Detect which cell encompasses the target text, then output its [X, Y] center coordinate. 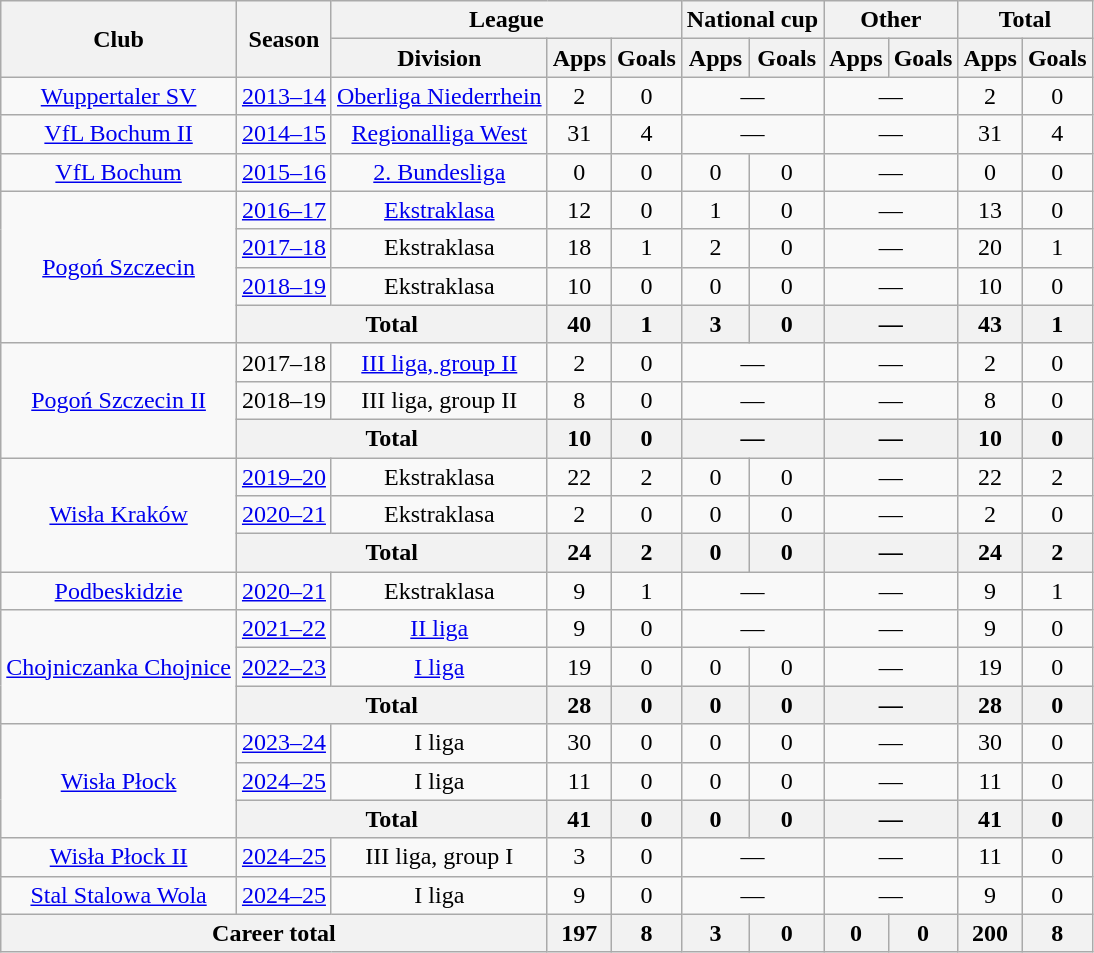
200 [990, 933]
Division [439, 58]
Wisła Płock II [119, 857]
40 [579, 324]
Pogoń Szczecin II [119, 400]
Career total [274, 933]
Other [891, 20]
2019–20 [284, 477]
2023–24 [284, 743]
18 [579, 248]
2013–14 [284, 96]
12 [579, 210]
Pogoń Szczecin [119, 267]
Oberliga Niederrhein [439, 96]
2016–17 [284, 210]
2015–16 [284, 172]
VfL Bochum [119, 172]
Regionalliga West [439, 134]
Wisła Kraków [119, 515]
13 [990, 210]
Podbeskidzie [119, 591]
20 [990, 248]
2022–23 [284, 667]
III liga, group I [439, 857]
Wuppertaler SV [119, 96]
197 [579, 933]
43 [990, 324]
2. Bundesliga [439, 172]
National cup [752, 20]
Season [284, 39]
2021–22 [284, 629]
VfL Bochum II [119, 134]
League [506, 20]
Chojniczanka Chojnice [119, 667]
2014–15 [284, 134]
Club [119, 39]
Wisła Płock [119, 781]
Stal Stalowa Wola [119, 895]
II liga [439, 629]
